Search for the cell housing the specified text and yield its (X, Y) center coordinate. 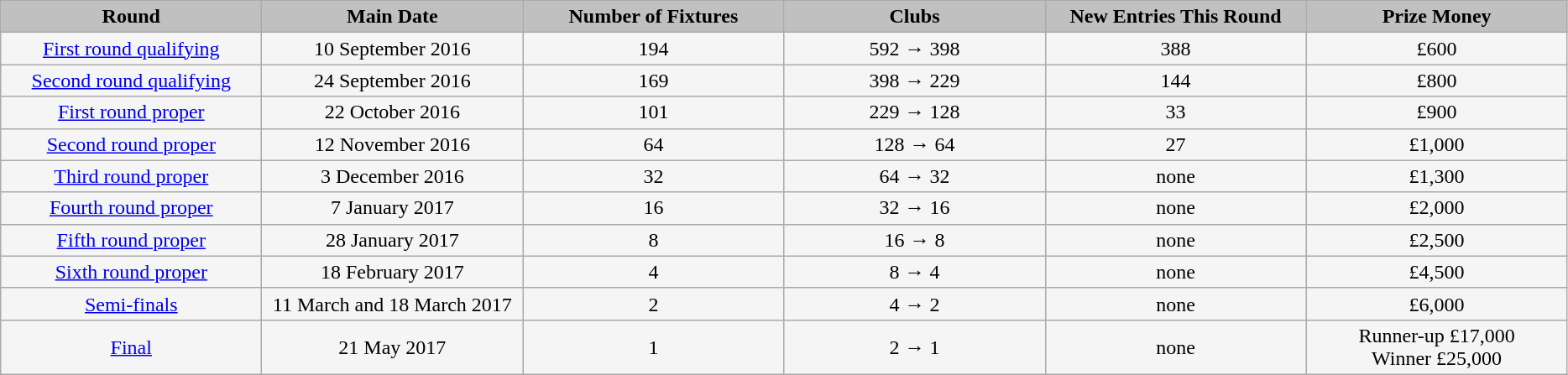
21 May 2017 (393, 347)
27 (1175, 144)
11 March and 18 March 2017 (393, 304)
64 → 32 (915, 176)
£2,500 (1437, 240)
Semi-finals (131, 304)
Round (131, 17)
28 January 2017 (393, 240)
388 (1175, 49)
1 (653, 347)
£2,000 (1437, 208)
First round proper (131, 112)
New Entries This Round (1175, 17)
7 January 2017 (393, 208)
33 (1175, 112)
3 December 2016 (393, 176)
24 September 2016 (393, 81)
Second round qualifying (131, 81)
194 (653, 49)
592 → 398 (915, 49)
£1,000 (1437, 144)
£4,500 (1437, 272)
8 → 4 (915, 272)
12 November 2016 (393, 144)
101 (653, 112)
£6,000 (1437, 304)
Clubs (915, 17)
398 → 229 (915, 81)
32 (653, 176)
Fourth round proper (131, 208)
128 → 64 (915, 144)
22 October 2016 (393, 112)
8 (653, 240)
Runner-up £17,000Winner £25,000 (1437, 347)
4 → 2 (915, 304)
144 (1175, 81)
169 (653, 81)
Sixth round proper (131, 272)
£1,300 (1437, 176)
Fifth round proper (131, 240)
Main Date (393, 17)
£800 (1437, 81)
16 (653, 208)
First round qualifying (131, 49)
64 (653, 144)
4 (653, 272)
£900 (1437, 112)
229 → 128 (915, 112)
Final (131, 347)
Second round proper (131, 144)
Third round proper (131, 176)
10 September 2016 (393, 49)
32 → 16 (915, 208)
2 (653, 304)
16 → 8 (915, 240)
Prize Money (1437, 17)
Number of Fixtures (653, 17)
£600 (1437, 49)
2 → 1 (915, 347)
18 February 2017 (393, 272)
